Output the [x, y] coordinate of the center of the cell containing the given text.  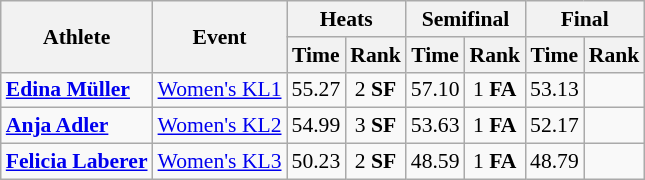
48.59 [436, 162]
Women's KL1 [220, 90]
Final [584, 19]
53.63 [436, 126]
Edina Müller [77, 90]
48.79 [554, 162]
Heats [346, 19]
Women's KL2 [220, 126]
54.99 [316, 126]
Athlete [77, 36]
Event [220, 36]
50.23 [316, 162]
Felicia Laberer [77, 162]
Women's KL3 [220, 162]
55.27 [316, 90]
53.13 [554, 90]
52.17 [554, 126]
Semifinal [466, 19]
57.10 [436, 90]
3 SF [376, 126]
Anja Adler [77, 126]
